Output the [x, y] coordinate of the center of the cell containing the given text.  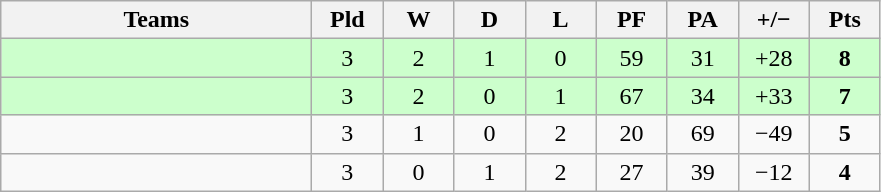
L [560, 20]
Pts [844, 20]
+28 [774, 58]
31 [702, 58]
+33 [774, 96]
5 [844, 134]
69 [702, 134]
67 [632, 96]
PF [632, 20]
27 [632, 172]
59 [632, 58]
8 [844, 58]
20 [632, 134]
39 [702, 172]
34 [702, 96]
4 [844, 172]
W [418, 20]
Pld [348, 20]
PA [702, 20]
−49 [774, 134]
+/− [774, 20]
Teams [156, 20]
−12 [774, 172]
D [490, 20]
7 [844, 96]
